Extract the [X, Y] coordinate from the center of the cell holding the provided text.  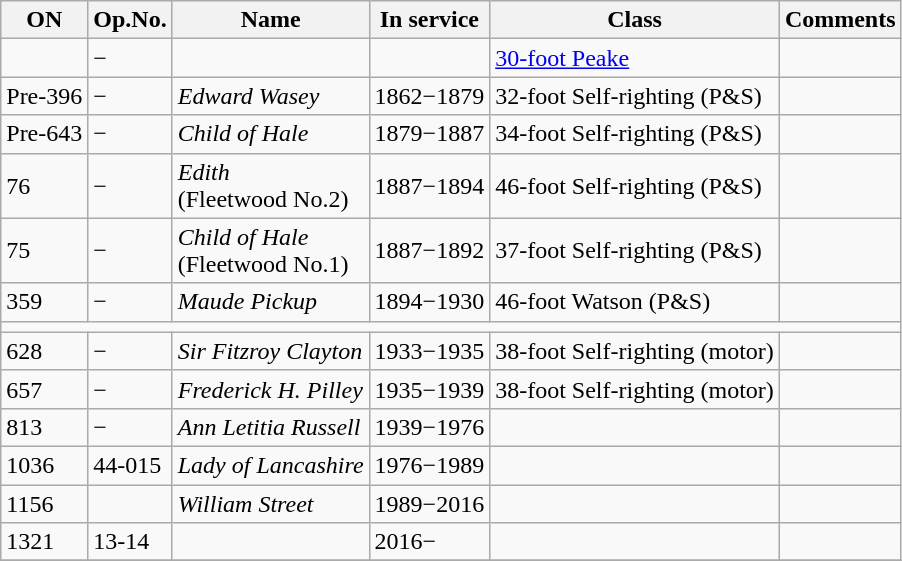
359 [44, 302]
1036 [44, 465]
1887−1892 [430, 250]
Class [635, 20]
2016− [430, 542]
1894−1930 [430, 302]
32-foot Self-righting (P&S) [635, 96]
Name [270, 20]
Frederick H. Pilley [270, 389]
ON [44, 20]
In service [430, 20]
Op.No. [130, 20]
46-foot Self-righting (P&S) [635, 186]
Ann Letitia Russell [270, 427]
1933−1935 [430, 351]
75 [44, 250]
Comments [840, 20]
William Street [270, 503]
Maude Pickup [270, 302]
1939−1976 [430, 427]
Edith(Fleetwood No.2) [270, 186]
657 [44, 389]
1976−1989 [430, 465]
1887−1894 [430, 186]
813 [44, 427]
1879−1887 [430, 134]
1156 [44, 503]
76 [44, 186]
1862−1879 [430, 96]
Pre-643 [44, 134]
Child of Hale [270, 134]
Sir Fitzroy Clayton [270, 351]
628 [44, 351]
46-foot Watson (P&S) [635, 302]
1989−2016 [430, 503]
13-14 [130, 542]
30-foot Peake [635, 58]
1935−1939 [430, 389]
Lady of Lancashire [270, 465]
Pre-396 [44, 96]
37-foot Self-righting (P&S) [635, 250]
1321 [44, 542]
44-015 [130, 465]
Edward Wasey [270, 96]
34-foot Self-righting (P&S) [635, 134]
Child of Hale(Fleetwood No.1) [270, 250]
